For the text-containing cell, return its midpoint in (x, y) coordinate format. 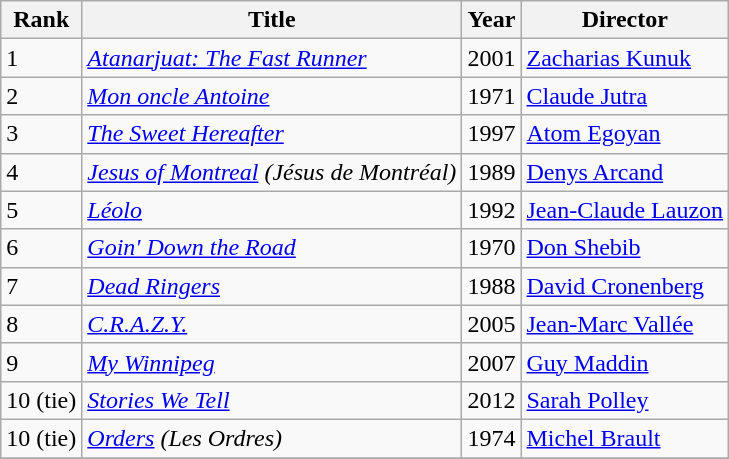
The Sweet Hereafter (272, 134)
5 (42, 210)
Guy Maddin (625, 362)
David Cronenberg (625, 286)
Mon oncle Antoine (272, 96)
9 (42, 362)
Don Shebib (625, 248)
1970 (492, 248)
1974 (492, 438)
1997 (492, 134)
Title (272, 20)
1 (42, 58)
Jesus of Montreal (Jésus de Montréal) (272, 172)
4 (42, 172)
Director (625, 20)
Stories We Tell (272, 400)
7 (42, 286)
C.R.A.Z.Y. (272, 324)
Claude Jutra (625, 96)
Rank (42, 20)
3 (42, 134)
Orders (Les Ordres) (272, 438)
Sarah Polley (625, 400)
Denys Arcand (625, 172)
Atanarjuat: The Fast Runner (272, 58)
Zacharias Kunuk (625, 58)
1988 (492, 286)
8 (42, 324)
1989 (492, 172)
6 (42, 248)
Jean-Claude Lauzon (625, 210)
1992 (492, 210)
2007 (492, 362)
2 (42, 96)
Goin' Down the Road (272, 248)
Dead Ringers (272, 286)
My Winnipeg (272, 362)
Léolo (272, 210)
2001 (492, 58)
1971 (492, 96)
2012 (492, 400)
2005 (492, 324)
Atom Egoyan (625, 134)
Jean-Marc Vallée (625, 324)
Michel Brault (625, 438)
Year (492, 20)
